Return the [x, y] coordinate for the center point of the cell that contains the specified text.  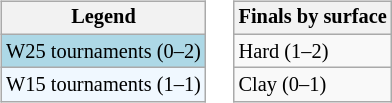
Hard (1–2) [313, 51]
W25 tournaments (0–2) [103, 51]
Legend [103, 18]
Clay (0–1) [313, 85]
Finals by surface [313, 18]
W15 tournaments (1–1) [103, 85]
